Capture the cell that displays the provided text and extract its [x, y] central coordinate. 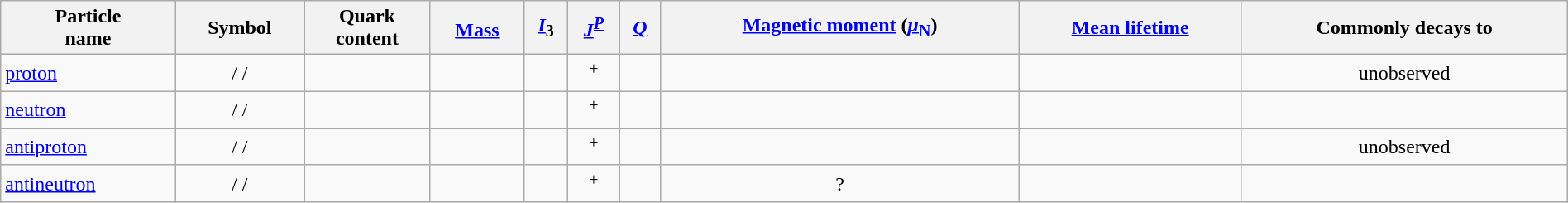
Symbol [240, 28]
Q [640, 28]
? [840, 184]
Mass [476, 28]
proton [88, 73]
Mean lifetime [1130, 28]
neutron [88, 109]
Commonly decays to [1404, 28]
Quark content [367, 28]
Magnetic moment (μN) [840, 28]
antiproton [88, 147]
Particle name [88, 28]
I3 [546, 28]
JP [594, 28]
antineutron [88, 184]
